Return [x, y] of the center of cell containing provided text 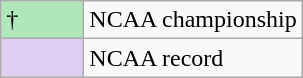
NCAA championship [193, 20]
† [42, 20]
NCAA record [193, 58]
